For the text-containing cell, return its midpoint in (X, Y) coordinate format. 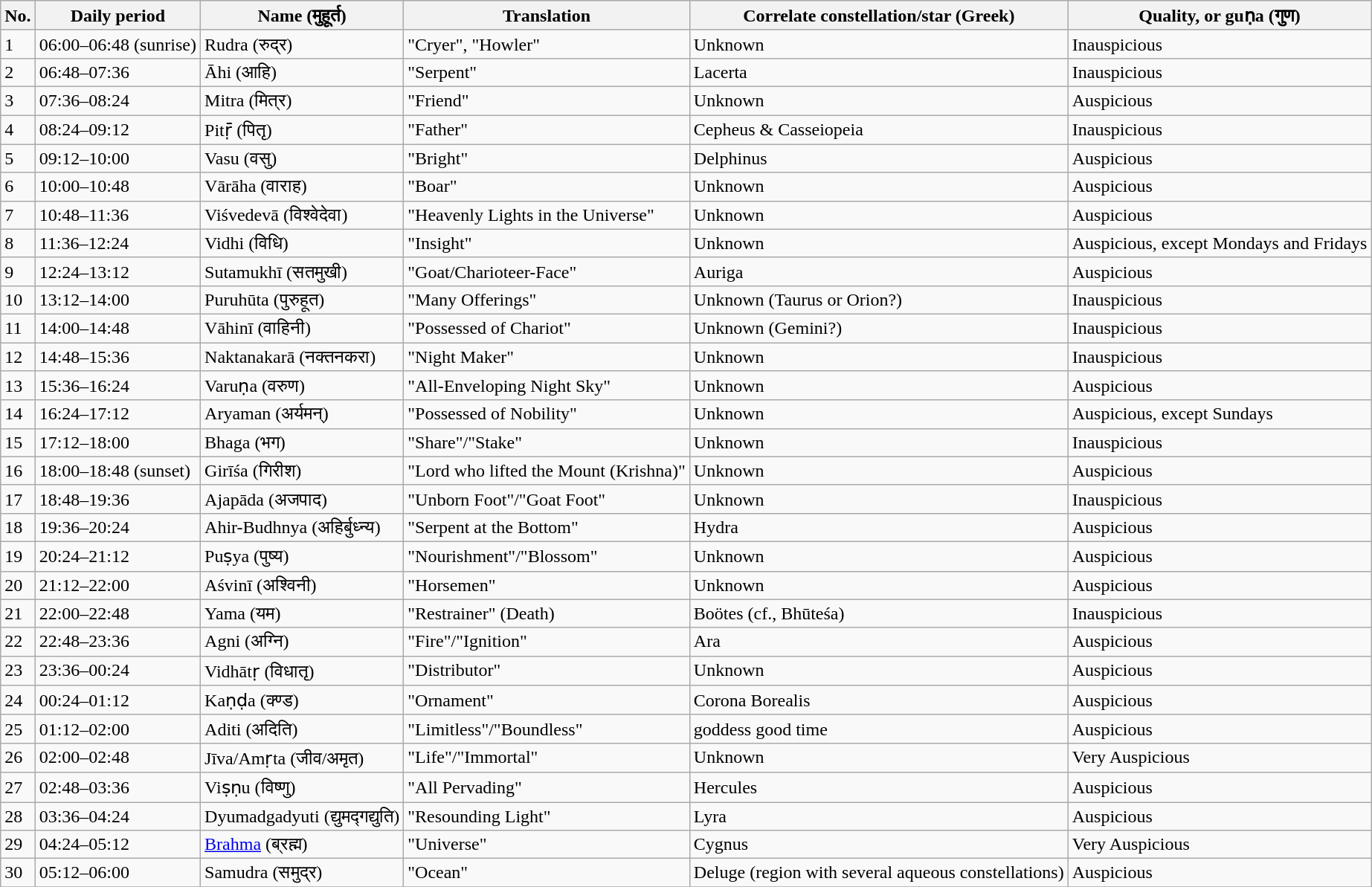
"Limitless"/"Boundless" (547, 729)
10:00–10:48 (117, 187)
Lacerta (879, 72)
22:00–22:48 (117, 613)
28 (18, 816)
Agni (अग्नि) (302, 642)
9 (18, 271)
Vidhātṛ (विधातृ) (302, 671)
7 (18, 215)
06:48–07:36 (117, 72)
13:12–14:00 (117, 300)
Puruhūta (पुरुहूत) (302, 300)
No. (18, 16)
02:00–02:48 (117, 758)
15 (18, 442)
Vārāha (वाराह) (302, 187)
"Ornament" (547, 700)
Ahir-Budhnya (अहिर्बुध्न्य) (302, 527)
Rudra (रुद्र) (302, 44)
29 (18, 845)
Unknown (Taurus or Orion?) (879, 300)
Boötes (cf., Bhūteśa) (879, 613)
"Father" (547, 129)
14 (18, 414)
07:36–08:24 (117, 100)
17 (18, 499)
02:48–03:36 (117, 787)
20 (18, 585)
"Cryer", "Howler" (547, 44)
Auspicious, except Sundays (1220, 414)
17:12–18:00 (117, 442)
"Restrainer" (Death) (547, 613)
Hydra (879, 527)
05:12–06:00 (117, 873)
22 (18, 642)
"Possessed of Nobility" (547, 414)
Vidhi (विधि) (302, 243)
Sutamukhī (सतमुखी) (302, 271)
Unknown (Gemini?) (879, 328)
01:12–02:00 (117, 729)
"All-Enveloping Night Sky" (547, 386)
14:48–15:36 (117, 356)
8 (18, 243)
22:48–23:36 (117, 642)
"Friend" (547, 100)
"All Pervading" (547, 787)
Brahma (ब्रह्म) (302, 845)
Ara (879, 642)
20:24–21:12 (117, 556)
26 (18, 758)
18:00–18:48 (sunset) (117, 471)
16:24–17:12 (117, 414)
Cygnus (879, 845)
"Share"/"Stake" (547, 442)
11 (18, 328)
"Horsemen" (547, 585)
Pitṝ (पितृ) (302, 129)
Translation (547, 16)
Name (मुहूर्त) (302, 16)
"Serpent" (547, 72)
18 (18, 527)
Puṣya (पुष्य) (302, 556)
03:36–04:24 (117, 816)
4 (18, 129)
Dyumadgadyuti (द्युमद्गद्युति) (302, 816)
"Many Offerings" (547, 300)
5 (18, 158)
Lyra (879, 816)
"Lord who lifted the Mount (Krishna)" (547, 471)
"Insight" (547, 243)
"Ocean" (547, 873)
"Heavenly Lights in the Universe" (547, 215)
11:36–12:24 (117, 243)
Samudra (समुद्र) (302, 873)
"Resounding Light" (547, 816)
Girīśa (गिरीश) (302, 471)
Delphinus (879, 158)
12:24–13:12 (117, 271)
09:12–10:00 (117, 158)
Varuṇa (वरुण) (302, 386)
13 (18, 386)
12 (18, 356)
"Distributor" (547, 671)
Mitra (मित्र) (302, 100)
Jīva/Amṛta (जीव/अमृत) (302, 758)
10 (18, 300)
23 (18, 671)
"Universe" (547, 845)
Cepheus & Casseiopeia (879, 129)
"Fire"/"Ignition" (547, 642)
Yama (यम) (302, 613)
Quality, or guṇa (गुण) (1220, 16)
"Goat/Charioteer-Face" (547, 271)
Ajapāda (अजपाद) (302, 499)
"Night Maker" (547, 356)
Viṣṇu (विष्णु) (302, 787)
"Possessed of Chariot" (547, 328)
6 (18, 187)
30 (18, 873)
Kaṇḍa (क्ण्ड) (302, 700)
"Nourishment"/"Blossom" (547, 556)
goddess good time (879, 729)
Auriga (879, 271)
Aśvinī (अश्विनी) (302, 585)
Vasu (वसु) (302, 158)
19:36–20:24 (117, 527)
25 (18, 729)
08:24–09:12 (117, 129)
14:00–14:48 (117, 328)
Correlate constellation/star (Greek) (879, 16)
Deluge (region with several aqueous constellations) (879, 873)
16 (18, 471)
10:48–11:36 (117, 215)
Bhaga (भग) (302, 442)
Daily period (117, 16)
Aditi (अदिति) (302, 729)
04:24–05:12 (117, 845)
"Bright" (547, 158)
Corona Borealis (879, 700)
Aryaman (अर्यमन्) (302, 414)
21:12–22:00 (117, 585)
Auspicious, except Mondays and Fridays (1220, 243)
23:36–00:24 (117, 671)
21 (18, 613)
24 (18, 700)
Āhi (आहि) (302, 72)
19 (18, 556)
Viśvedevā (विश्वेदेवा) (302, 215)
Naktanakarā (नक्तनकरा) (302, 356)
3 (18, 100)
2 (18, 72)
Vāhinī (वाहिनी) (302, 328)
"Unborn Foot"/"Goat Foot" (547, 499)
15:36–16:24 (117, 386)
18:48–19:36 (117, 499)
"Boar" (547, 187)
Hercules (879, 787)
1 (18, 44)
06:00–06:48 (sunrise) (117, 44)
00:24–01:12 (117, 700)
27 (18, 787)
"Life"/"Immortal" (547, 758)
"Serpent at the Bottom" (547, 527)
